Locate the cell with the specified text and output its (x, y) center coordinate. 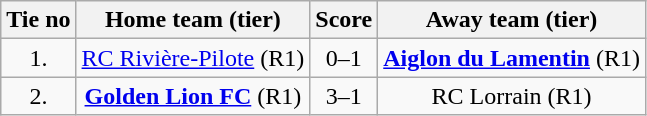
Golden Lion FC (R1) (193, 96)
Aiglon du Lamentin (R1) (512, 58)
1. (38, 58)
Away team (tier) (512, 20)
0–1 (344, 58)
RC Lorrain (R1) (512, 96)
Score (344, 20)
Home team (tier) (193, 20)
RC Rivière-Pilote (R1) (193, 58)
Tie no (38, 20)
3–1 (344, 96)
2. (38, 96)
